Return the (X, Y) coordinate for the center point of the cell that contains the specified text.  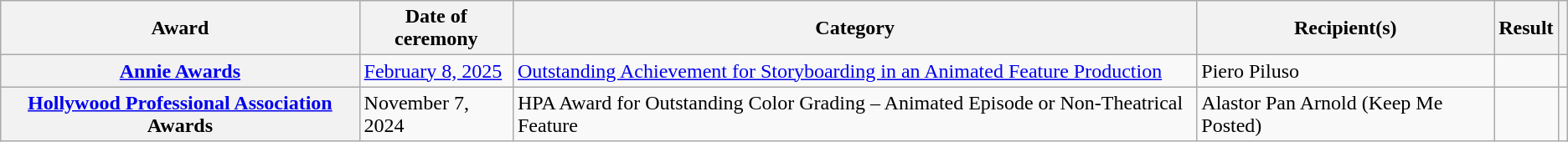
Annie Awards (180, 71)
Result (1526, 28)
Hollywood Professional Association Awards (180, 114)
HPA Award for Outstanding Color Grading – Animated Episode or Non-Theatrical Feature (854, 114)
Piero Piluso (1345, 71)
February 8, 2025 (436, 71)
Category (854, 28)
Recipient(s) (1345, 28)
Award (180, 28)
November 7, 2024 (436, 114)
Outstanding Achievement for Storyboarding in an Animated Feature Production (854, 71)
Alastor Pan Arnold (Keep Me Posted) (1345, 114)
Date of ceremony (436, 28)
